Detect which cell encompasses the target text, then output its [x, y] center coordinate. 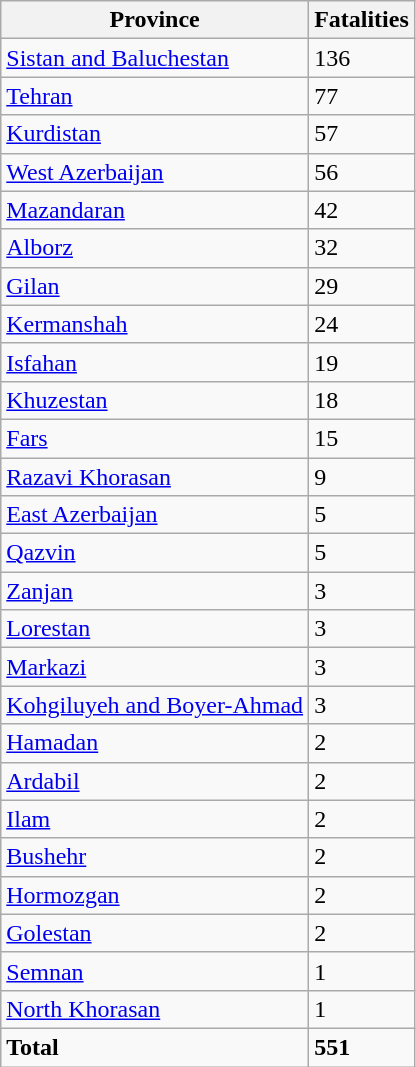
Razavi Khorasan [155, 477]
56 [362, 172]
Lorestan [155, 629]
Gilan [155, 286]
Fars [155, 438]
Bushehr [155, 857]
Province [155, 20]
15 [362, 438]
18 [362, 400]
136 [362, 58]
24 [362, 324]
29 [362, 286]
Ilam [155, 819]
Kermanshah [155, 324]
Tehran [155, 96]
Qazvin [155, 553]
551 [362, 1047]
Semnan [155, 971]
42 [362, 210]
East Azerbaijan [155, 515]
Mazandaran [155, 210]
57 [362, 134]
Hormozgan [155, 895]
Ardabil [155, 781]
Alborz [155, 248]
9 [362, 477]
Total [155, 1047]
Golestan [155, 933]
Kohgiluyeh and Boyer-Ahmad [155, 705]
Kurdistan [155, 134]
West Azerbaijan [155, 172]
77 [362, 96]
Isfahan [155, 362]
Fatalities [362, 20]
North Khorasan [155, 1009]
Markazi [155, 667]
19 [362, 362]
32 [362, 248]
Zanjan [155, 591]
Sistan and Baluchestan [155, 58]
Khuzestan [155, 400]
Hamadan [155, 743]
